Locate the cell with the specified text and output its [x, y] center coordinate. 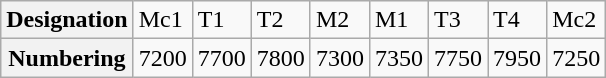
T1 [222, 20]
7250 [576, 58]
M1 [398, 20]
T4 [518, 20]
7700 [222, 58]
Mc1 [162, 20]
7800 [280, 58]
Mc2 [576, 20]
7950 [518, 58]
7300 [340, 58]
T3 [458, 20]
7750 [458, 58]
Designation [67, 20]
7200 [162, 58]
Numbering [67, 58]
7350 [398, 58]
T2 [280, 20]
M2 [340, 20]
